Locate the cell with the specified text and output its (X, Y) center coordinate. 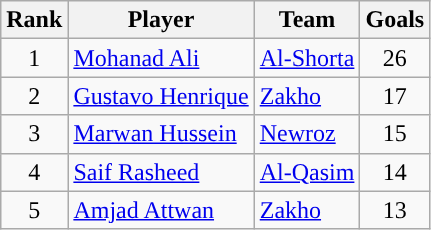
Saif Rasheed (161, 172)
26 (395, 58)
Team (307, 20)
1 (34, 58)
5 (34, 210)
Newroz (307, 134)
17 (395, 96)
Amjad Attwan (161, 210)
Mohanad Ali (161, 58)
Rank (34, 20)
4 (34, 172)
Al-Qasim (307, 172)
3 (34, 134)
Marwan Hussein (161, 134)
2 (34, 96)
13 (395, 210)
15 (395, 134)
Gustavo Henrique (161, 96)
Player (161, 20)
14 (395, 172)
Al-Shorta (307, 58)
Goals (395, 20)
